Identify which cell holds the provided text, then report its [x, y] central coordinate. 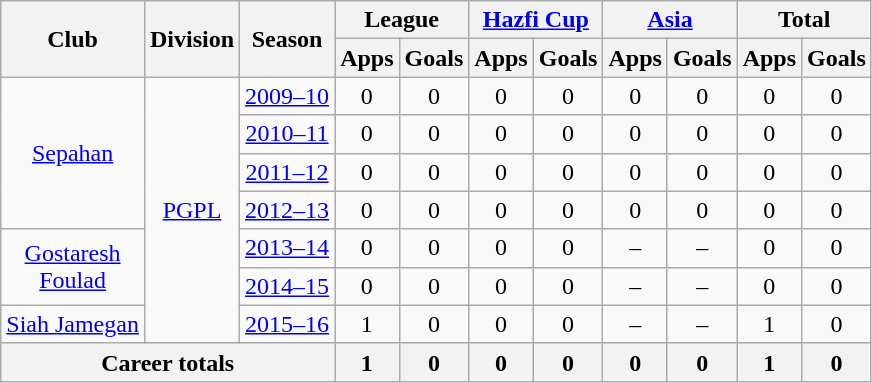
PGPL [192, 210]
2015–16 [288, 324]
2014–15 [288, 286]
Siah Jamegan [73, 324]
Division [192, 39]
2013–14 [288, 248]
League [402, 20]
Career totals [168, 362]
2010–11 [288, 134]
2012–13 [288, 210]
Hazfi Cup [536, 20]
Club [73, 39]
Sepahan [73, 153]
2009–10 [288, 96]
GostareshFoulad [73, 267]
2011–12 [288, 172]
Total [804, 20]
Asia [670, 20]
Season [288, 39]
